Output the [X, Y] coordinate of the center of the cell containing the given text.  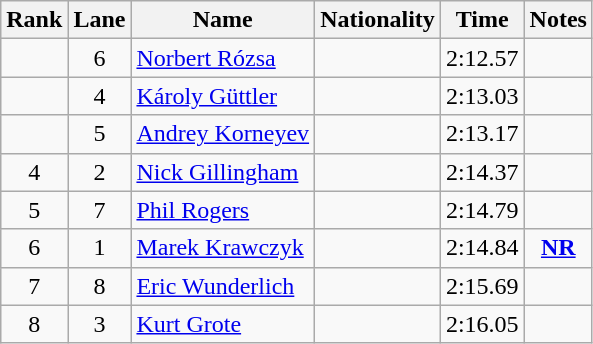
Marek Krawczyk [223, 248]
Eric Wunderlich [223, 286]
NR [558, 248]
2:15.69 [482, 286]
2 [100, 172]
2:13.03 [482, 96]
Norbert Rózsa [223, 58]
Károly Güttler [223, 96]
2:12.57 [482, 58]
2:16.05 [482, 324]
1 [100, 248]
Rank [34, 20]
2:14.37 [482, 172]
2:14.79 [482, 210]
Andrey Korneyev [223, 134]
3 [100, 324]
Nationality [378, 20]
Lane [100, 20]
Time [482, 20]
2:14.84 [482, 248]
Kurt Grote [223, 324]
Nick Gillingham [223, 172]
2:13.17 [482, 134]
Notes [558, 20]
Phil Rogers [223, 210]
Name [223, 20]
